Scan for the cell matching the given text and deliver its [x, y] coordinate at center. 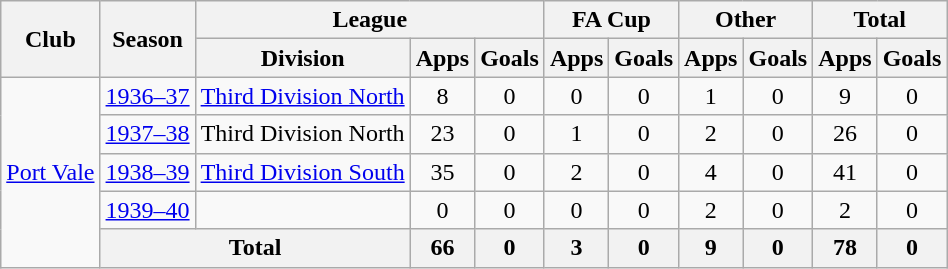
Other [746, 20]
23 [442, 134]
3 [576, 248]
League [370, 20]
1938–39 [148, 172]
Club [50, 39]
41 [845, 172]
4 [711, 172]
1937–38 [148, 134]
1936–37 [148, 96]
Port Vale [50, 172]
8 [442, 96]
1939–40 [148, 210]
26 [845, 134]
Division [302, 58]
66 [442, 248]
Season [148, 39]
35 [442, 172]
Third Division South [302, 172]
FA Cup [611, 20]
78 [845, 248]
